Capture the cell that displays the provided text and extract its [x, y] central coordinate. 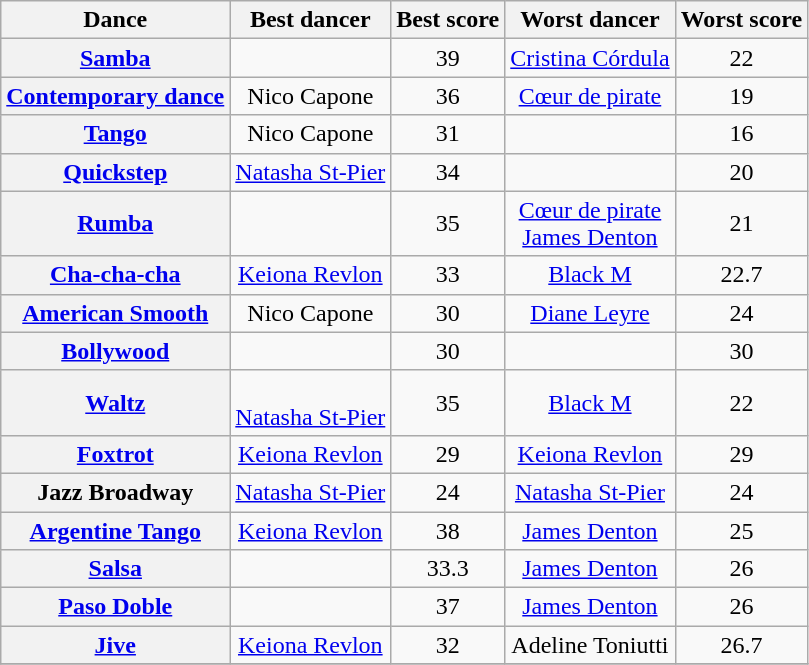
American Smooth [116, 313]
39 [448, 58]
Bollywood [116, 351]
21 [742, 224]
Salsa [116, 569]
36 [448, 96]
Adeline Toniutti [590, 645]
Paso Doble [116, 607]
Worst score [742, 20]
Cœur de pirate [590, 96]
31 [448, 134]
Cristina Córdula [590, 58]
33 [448, 275]
Jazz Broadway [116, 492]
Best score [448, 20]
Best dancer [310, 20]
33.3 [448, 569]
Cha-cha-cha [116, 275]
32 [448, 645]
Waltz [116, 402]
37 [448, 607]
16 [742, 134]
Rumba [116, 224]
Argentine Tango [116, 531]
Cœur de pirateJames Denton [590, 224]
Contemporary dance [116, 96]
Foxtrot [116, 454]
Diane Leyre [590, 313]
Quickstep [116, 172]
19 [742, 96]
Worst dancer [590, 20]
34 [448, 172]
Dance [116, 20]
38 [448, 531]
26.7 [742, 645]
Jive [116, 645]
22.7 [742, 275]
Tango [116, 134]
20 [742, 172]
25 [742, 531]
Samba [116, 58]
